Locate the cell with the specified text and output its (X, Y) center coordinate. 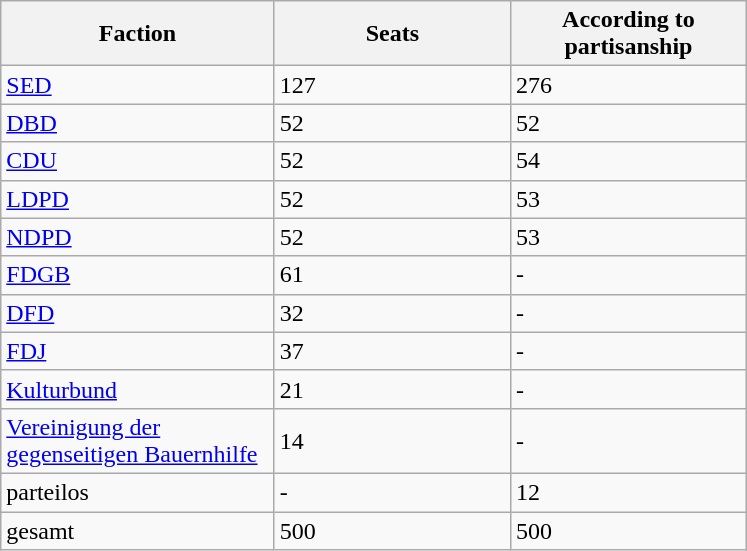
DFD (138, 313)
61 (392, 275)
DBD (138, 123)
276 (628, 85)
gesamt (138, 531)
Seats (392, 34)
NDPD (138, 237)
Vereinigung der gegenseitigen Bauernhilfe (138, 440)
parteilos (138, 492)
Kulturbund (138, 389)
FDJ (138, 351)
Faction (138, 34)
21 (392, 389)
127 (392, 85)
LDPD (138, 199)
12 (628, 492)
FDGB (138, 275)
CDU (138, 161)
According to partisanship (628, 34)
37 (392, 351)
SED (138, 85)
14 (392, 440)
54 (628, 161)
32 (392, 313)
